Identify which cell holds the provided text, then report its (x, y) central coordinate. 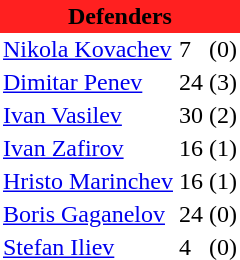
Defenders (120, 16)
Dimitar Penev (88, 82)
Hristo Marinchev (88, 182)
Ivan Vasilev (88, 116)
Nikola Kovachev (88, 50)
30 (191, 116)
Ivan Zafirov (88, 148)
(2) (223, 116)
7 (191, 50)
(3) (223, 82)
Boris Gaganelov (88, 214)
